Identify which cell holds the provided text, then report its [x, y] central coordinate. 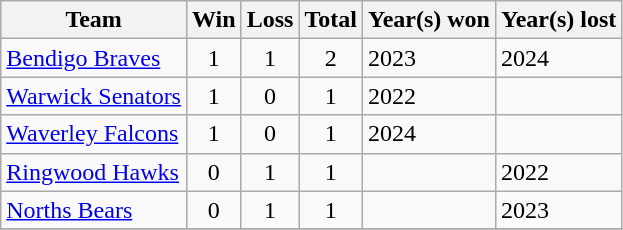
Total [331, 20]
Win [214, 20]
Warwick Senators [94, 96]
Loss [270, 20]
Year(s) lost [558, 20]
2 [331, 58]
Waverley Falcons [94, 134]
Team [94, 20]
Ringwood Hawks [94, 172]
Year(s) won [428, 20]
Bendigo Braves [94, 58]
Norths Bears [94, 210]
